Search for the cell housing the specified text and yield its [x, y] center coordinate. 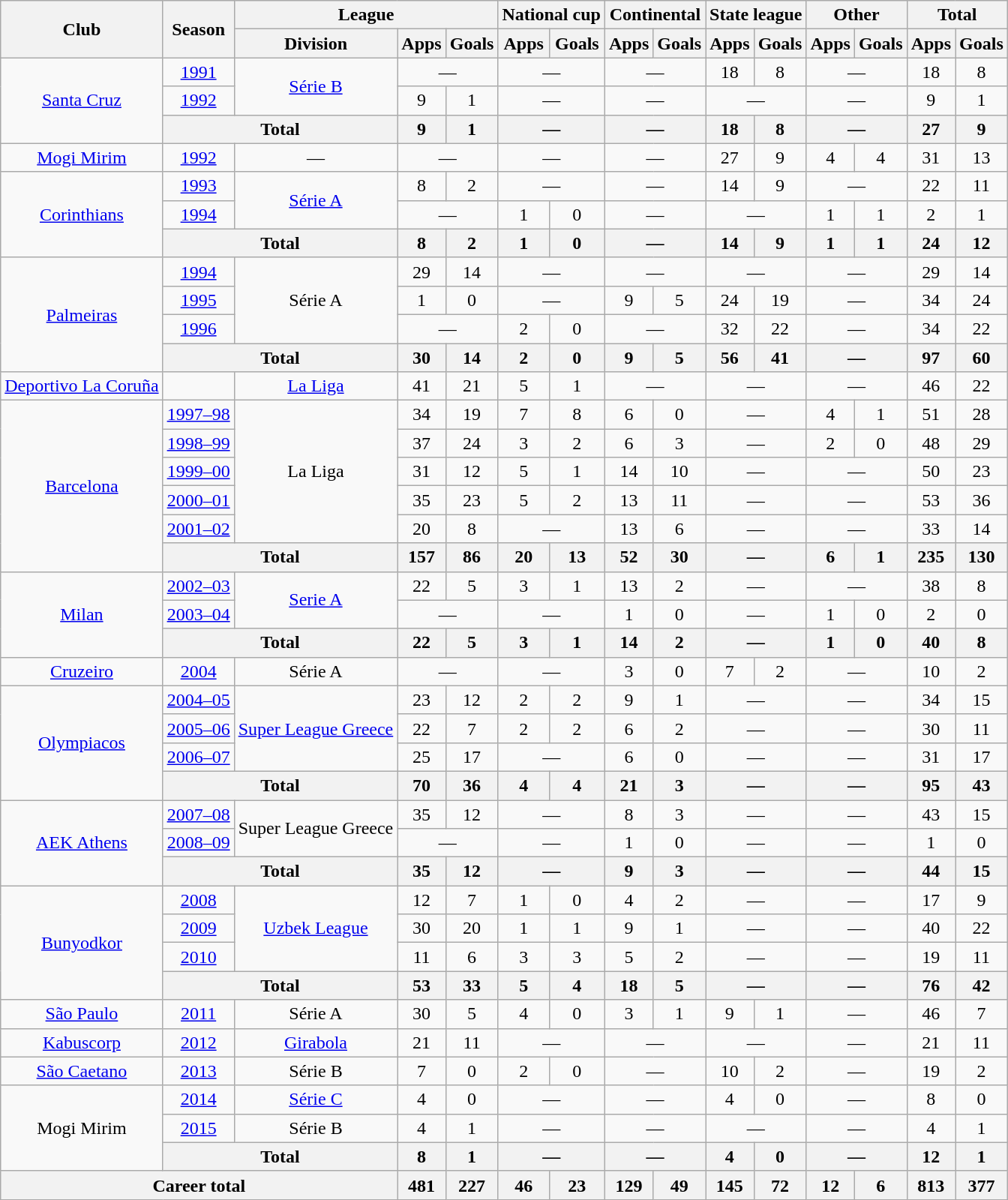
League [366, 15]
Club [82, 29]
2011 [198, 1014]
28 [982, 415]
157 [421, 557]
2003–04 [198, 614]
Palmeiras [82, 314]
813 [931, 1185]
Bunyodkor [82, 943]
Other [856, 15]
1993 [198, 186]
2007–08 [198, 814]
2005–06 [198, 728]
42 [982, 985]
1991 [198, 72]
95 [931, 785]
Santa Cruz [82, 100]
86 [472, 557]
São Caetano [82, 1071]
130 [982, 557]
44 [931, 871]
Deportivo La Coruña [82, 386]
1997–98 [198, 415]
Kabuscorp [82, 1042]
32 [730, 328]
129 [628, 1185]
227 [472, 1185]
Olympiacos [82, 742]
Career total [199, 1185]
National cup [551, 15]
25 [421, 757]
56 [730, 358]
2004 [198, 671]
60 [982, 358]
37 [421, 443]
Milan [82, 614]
Continental [655, 15]
Season [198, 29]
48 [931, 443]
2002–03 [198, 586]
Cruzeiro [82, 671]
70 [421, 785]
Serie A [316, 600]
2009 [198, 928]
76 [931, 985]
São Paulo [82, 1014]
2015 [198, 1128]
2014 [198, 1099]
1999–00 [198, 472]
235 [931, 557]
2006–07 [198, 757]
1995 [198, 300]
AEK Athens [82, 842]
377 [982, 1185]
2008–09 [198, 843]
2001–02 [198, 529]
2013 [198, 1071]
52 [628, 557]
145 [730, 1185]
2008 [198, 900]
38 [931, 586]
2000–01 [198, 500]
97 [931, 358]
2010 [198, 957]
Division [316, 43]
Série C [316, 1099]
Corinthians [82, 214]
Girabola [316, 1042]
State league [756, 15]
Uzbek League [316, 928]
2004–05 [198, 700]
481 [421, 1185]
72 [780, 1185]
51 [931, 415]
49 [679, 1185]
1998–99 [198, 443]
1996 [198, 328]
50 [931, 472]
Barcelona [82, 486]
2012 [198, 1042]
